For the text-containing cell, return its midpoint in (x, y) coordinate format. 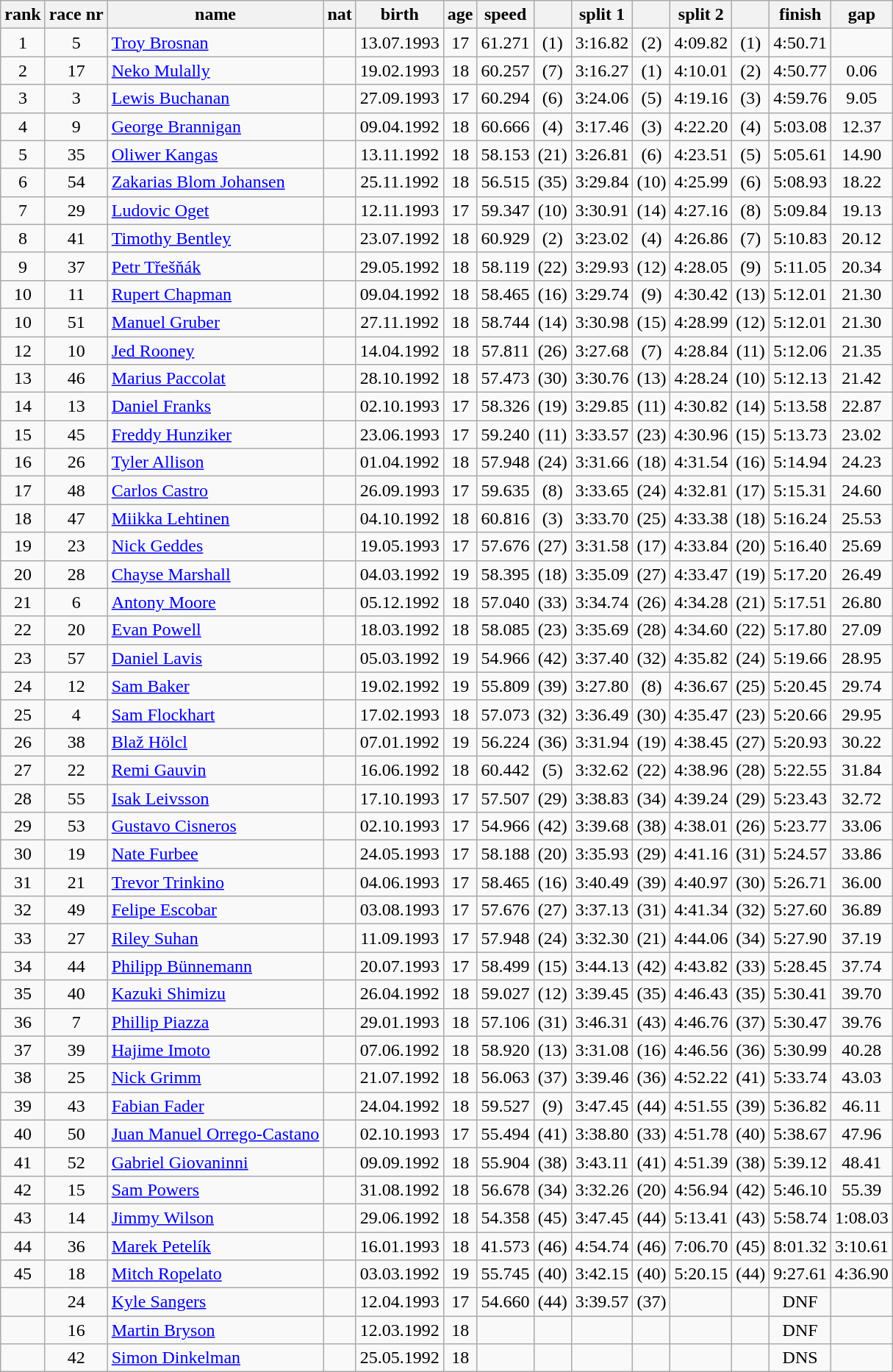
33.86 (861, 854)
58.119 (506, 266)
12.37 (861, 126)
4:43.82 (701, 966)
12.11.1993 (400, 210)
12.03.1992 (400, 1330)
Felipe Escobar (215, 910)
5:09.84 (800, 210)
3:39.68 (602, 826)
4:28.99 (701, 322)
Isak Leivsson (215, 798)
58.153 (506, 154)
Riley Suhan (215, 938)
Zakarias Blom Johansen (215, 182)
48.41 (861, 1162)
37.74 (861, 966)
55.494 (506, 1134)
40.28 (861, 1050)
41.573 (506, 1246)
49 (76, 910)
4:19.16 (701, 99)
Evan Powell (215, 630)
27.11.1992 (400, 322)
60.816 (506, 518)
5:20.93 (800, 742)
59.240 (506, 435)
nat (340, 15)
4:50.71 (800, 43)
31 (23, 882)
birth (400, 15)
3:29.93 (602, 266)
03.08.1993 (400, 910)
Manuel Gruber (215, 322)
5:12.06 (800, 351)
race nr (76, 15)
Daniel Franks (215, 407)
3:35.09 (602, 574)
3:37.13 (602, 910)
26.04.1992 (400, 994)
3:39.46 (602, 1078)
5:16.24 (800, 518)
5:20.45 (800, 686)
26.80 (861, 602)
1 (23, 43)
50 (76, 1134)
3:29.84 (602, 182)
7:06.70 (701, 1246)
5:13.41 (701, 1218)
4:10.01 (701, 71)
Chayse Marshall (215, 574)
5:20.15 (701, 1274)
4:38.96 (701, 770)
04.10.1992 (400, 518)
5:08.93 (800, 182)
4:41.34 (701, 910)
gap (861, 15)
5:20.66 (800, 714)
25.69 (861, 546)
4:38.45 (701, 742)
2 (23, 71)
5:22.55 (800, 770)
3:23.02 (602, 238)
51 (76, 322)
01.04.1992 (400, 462)
Sam Baker (215, 686)
4:28.05 (701, 266)
24.60 (861, 490)
3:32.62 (602, 770)
4:51.39 (701, 1162)
58.920 (506, 1050)
21.35 (861, 351)
4:28.84 (701, 351)
DNS (800, 1358)
Blaž Hölcl (215, 742)
3:31.58 (602, 546)
5:17.20 (800, 574)
20.34 (861, 266)
46 (76, 379)
14.04.1992 (400, 351)
5:28.45 (800, 966)
9.05 (861, 99)
4:34.60 (701, 630)
54.358 (506, 1218)
57.811 (506, 351)
Nick Geddes (215, 546)
32.72 (861, 798)
Phillip Piazza (215, 1022)
Antony Moore (215, 602)
57 (76, 658)
4:52.22 (701, 1078)
5:30.99 (800, 1050)
4:39.24 (701, 798)
4:33.47 (701, 574)
Nate Furbee (215, 854)
5:24.57 (800, 854)
4:35.82 (701, 658)
27.09 (861, 630)
54 (76, 182)
4:30.42 (701, 294)
4:41.16 (701, 854)
43.03 (861, 1078)
speed (506, 15)
18.22 (861, 182)
03.03.1992 (400, 1274)
4:34.28 (701, 602)
23.02 (861, 435)
3:30.98 (602, 322)
59.527 (506, 1106)
61.271 (506, 43)
4:54.74 (602, 1246)
3:32.30 (602, 938)
57.507 (506, 798)
4:26.86 (701, 238)
3:27.68 (602, 351)
5:19.66 (800, 658)
5:12.13 (800, 379)
24.05.1993 (400, 854)
27.09.1993 (400, 99)
3:31.66 (602, 462)
Hajime Imoto (215, 1050)
5:13.58 (800, 407)
4:40.97 (701, 882)
37.19 (861, 938)
31.08.1992 (400, 1190)
05.03.1992 (400, 658)
4:50.77 (800, 71)
3:33.70 (602, 518)
19.13 (861, 210)
5:33.74 (800, 1078)
29.74 (861, 686)
56.063 (506, 1078)
55.904 (506, 1162)
47.96 (861, 1134)
3:40.49 (602, 882)
39.76 (861, 1022)
36.89 (861, 910)
Oliwer Kangas (215, 154)
5:23.43 (800, 798)
58.326 (506, 407)
17.10.1993 (400, 798)
Trevor Trinkino (215, 882)
Remi Gauvin (215, 770)
29.01.1993 (400, 1022)
3:43.11 (602, 1162)
Marek Petelík (215, 1246)
20.12 (861, 238)
5:38.67 (800, 1134)
19.02.1993 (400, 71)
58.744 (506, 322)
Freddy Hunziker (215, 435)
3:33.57 (602, 435)
3:42.15 (602, 1274)
07.06.1992 (400, 1050)
Marius Paccolat (215, 379)
29.95 (861, 714)
8 (23, 238)
17.02.1993 (400, 714)
3:32.26 (602, 1190)
3:29.74 (602, 294)
30.22 (861, 742)
Martin Bryson (215, 1330)
4:36.90 (861, 1274)
5:03.08 (800, 126)
58.499 (506, 966)
3:10.61 (861, 1246)
Fabian Fader (215, 1106)
53 (76, 826)
5:58.74 (800, 1218)
60.257 (506, 71)
4:51.55 (701, 1106)
3:36.49 (602, 714)
16.06.1992 (400, 770)
4:23.51 (701, 154)
4:31.54 (701, 462)
age (460, 15)
Tyler Allison (215, 462)
4:09.82 (701, 43)
4:22.20 (701, 126)
46.11 (861, 1106)
26.49 (861, 574)
4:27.16 (701, 210)
12.04.1993 (400, 1302)
Simon Dinkelman (215, 1358)
24.04.1992 (400, 1106)
07.01.1992 (400, 742)
5:23.77 (800, 826)
59.635 (506, 490)
1:08.03 (861, 1218)
Carlos Castro (215, 490)
57.106 (506, 1022)
11.09.1993 (400, 938)
4:35.47 (701, 714)
25.53 (861, 518)
8:01.32 (800, 1246)
11 (76, 294)
4:32.81 (701, 490)
52 (76, 1162)
3:31.08 (602, 1050)
21.07.1992 (400, 1078)
23.06.1993 (400, 435)
4:28.24 (701, 379)
4:44.06 (701, 938)
57.473 (506, 379)
4:30.82 (701, 407)
Miikka Lehtinen (215, 518)
4:56.94 (701, 1190)
29.05.1992 (400, 266)
Gustavo Cisneros (215, 826)
Mitch Ropelato (215, 1274)
55.809 (506, 686)
33.06 (861, 826)
58.085 (506, 630)
Timothy Bentley (215, 238)
5:46.10 (800, 1190)
22.87 (861, 407)
Neko Mulally (215, 71)
55.745 (506, 1274)
36.00 (861, 882)
4:33.84 (701, 546)
05.12.1992 (400, 602)
31.84 (861, 770)
5:27.90 (800, 938)
Nick Grimm (215, 1078)
58.395 (506, 574)
3:38.83 (602, 798)
5:16.40 (800, 546)
name (215, 15)
4:38.01 (701, 826)
13.11.1992 (400, 154)
33 (23, 938)
4:59.76 (800, 99)
3:29.85 (602, 407)
57.040 (506, 602)
55.39 (861, 1190)
Troy Brosnan (215, 43)
3:39.57 (602, 1302)
3:16.27 (602, 71)
47 (76, 518)
16.01.1993 (400, 1246)
25.11.1992 (400, 182)
4:46.56 (701, 1050)
5:27.60 (800, 910)
60.929 (506, 238)
4:46.43 (701, 994)
5:30.47 (800, 1022)
29.06.1992 (400, 1218)
5:10.83 (800, 238)
30 (23, 854)
Lewis Buchanan (215, 99)
5:17.51 (800, 602)
Ludovic Oget (215, 210)
3:16.82 (602, 43)
0.06 (861, 71)
4:30.96 (701, 435)
9:27.61 (800, 1274)
60.666 (506, 126)
56.678 (506, 1190)
59.027 (506, 994)
finish (800, 15)
55 (76, 798)
13.07.1993 (400, 43)
09.09.1992 (400, 1162)
Juan Manuel Orrego-Castano (215, 1134)
Jimmy Wilson (215, 1218)
4:51.78 (701, 1134)
rank (23, 15)
3:26.81 (602, 154)
5:30.41 (800, 994)
3:24.06 (602, 99)
34 (23, 966)
split 2 (701, 15)
3:30.76 (602, 379)
58.188 (506, 854)
4:46.76 (701, 1022)
54.660 (506, 1302)
56.515 (506, 182)
Sam Flockhart (215, 714)
60.294 (506, 99)
5:11.05 (800, 266)
28.10.1992 (400, 379)
Jed Rooney (215, 351)
5:13.73 (800, 435)
14.90 (861, 154)
5:36.82 (800, 1106)
28.95 (861, 658)
3:27.80 (602, 686)
5:05.61 (800, 154)
Petr Třešňák (215, 266)
5:14.94 (800, 462)
24.23 (861, 462)
20.07.1993 (400, 966)
56.224 (506, 742)
5:39.12 (800, 1162)
Kazuki Shimizu (215, 994)
5:17.80 (800, 630)
Philipp Bünnemann (215, 966)
19.02.1992 (400, 686)
5:15.31 (800, 490)
3:35.93 (602, 854)
3:39.45 (602, 994)
3:38.80 (602, 1134)
18.03.1992 (400, 630)
60.442 (506, 770)
Sam Powers (215, 1190)
59.347 (506, 210)
4:33.38 (701, 518)
3:34.74 (602, 602)
5:26.71 (800, 882)
23.07.1992 (400, 238)
3:30.91 (602, 210)
3:46.31 (602, 1022)
4:36.67 (701, 686)
Gabriel Giovaninni (215, 1162)
Kyle Sangers (215, 1302)
Rupert Chapman (215, 294)
39.70 (861, 994)
04.06.1993 (400, 882)
4:25.99 (701, 182)
Daniel Lavis (215, 658)
3:37.40 (602, 658)
3:44.13 (602, 966)
26.09.1993 (400, 490)
04.03.1992 (400, 574)
3:31.94 (602, 742)
21.42 (861, 379)
48 (76, 490)
25.05.1992 (400, 1358)
19.05.1993 (400, 546)
3:33.65 (602, 490)
3:35.69 (602, 630)
32 (23, 910)
split 1 (602, 15)
George Brannigan (215, 126)
57.073 (506, 714)
3:17.46 (602, 126)
